Locate the cell with the specified text and output its [x, y] center coordinate. 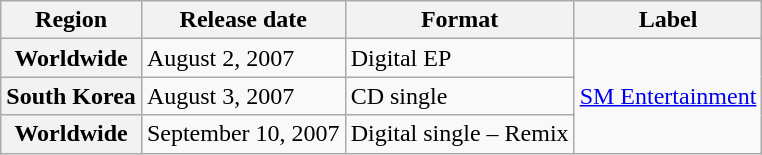
Region [72, 20]
SM Entertainment [668, 96]
August 3, 2007 [243, 96]
CD single [460, 96]
Digital single – Remix [460, 134]
September 10, 2007 [243, 134]
South Korea [72, 96]
August 2, 2007 [243, 58]
Release date [243, 20]
Digital EP [460, 58]
Format [460, 20]
Label [668, 20]
